Output the (X, Y) coordinate of the center of the cell containing the given text.  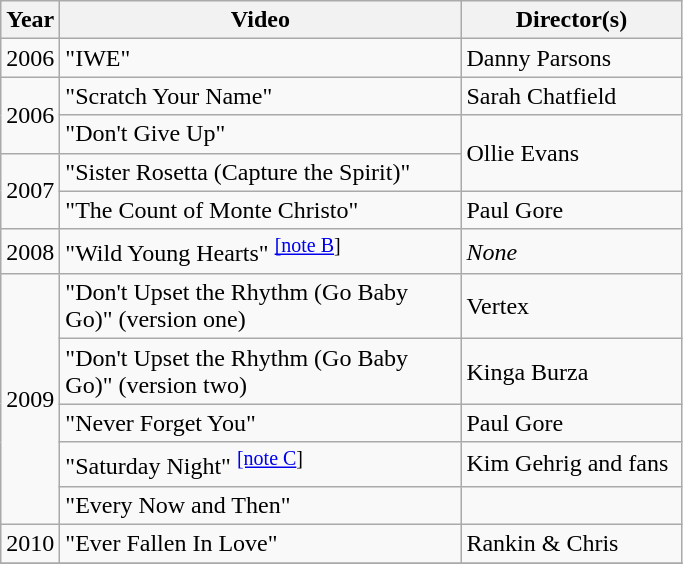
"Saturday Night" [note C] (260, 464)
2007 (30, 191)
"Every Now and Then" (260, 505)
Rankin & Chris (572, 543)
"IWE" (260, 58)
"The Count of Monte Christo" (260, 210)
"Don't Give Up" (260, 134)
Director(s) (572, 20)
2008 (30, 252)
Kinga Burza (572, 372)
Ollie Evans (572, 153)
Kim Gehrig and fans (572, 464)
"Never Forget You" (260, 423)
"Scratch Your Name" (260, 96)
"Don't Upset the Rhythm (Go Baby Go)" (version one) (260, 306)
Vertex (572, 306)
Danny Parsons (572, 58)
2010 (30, 543)
"Ever Fallen In Love" (260, 543)
"Sister Rosetta (Capture the Spirit)" (260, 172)
Year (30, 20)
"Wild Young Hearts" [note B] (260, 252)
Sarah Chatfield (572, 96)
"Don't Upset the Rhythm (Go Baby Go)" (version two) (260, 372)
None (572, 252)
Video (260, 20)
2009 (30, 400)
